Return [x, y] of the center of cell containing provided text 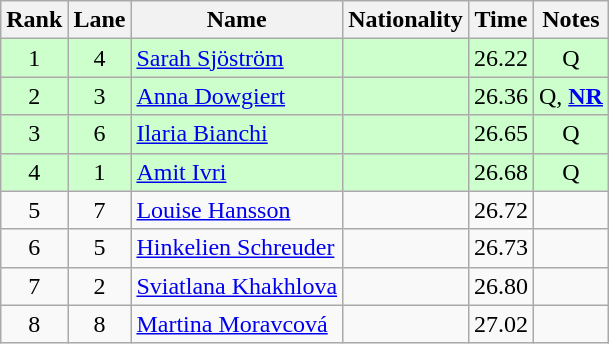
27.02 [500, 324]
Name [237, 20]
Martina Moravcová [237, 324]
26.80 [500, 286]
Louise Hansson [237, 210]
Hinkelien Schreuder [237, 248]
26.72 [500, 210]
Sarah Sjöström [237, 58]
Sviatlana Khakhlova [237, 286]
Lane [100, 20]
26.22 [500, 58]
26.68 [500, 172]
Anna Dowgiert [237, 96]
26.65 [500, 134]
Rank [34, 20]
Nationality [406, 20]
26.36 [500, 96]
Q, NR [570, 96]
Time [500, 20]
26.73 [500, 248]
Ilaria Bianchi [237, 134]
Notes [570, 20]
Amit Ivri [237, 172]
